Capture the cell that displays the provided text and extract its (X, Y) central coordinate. 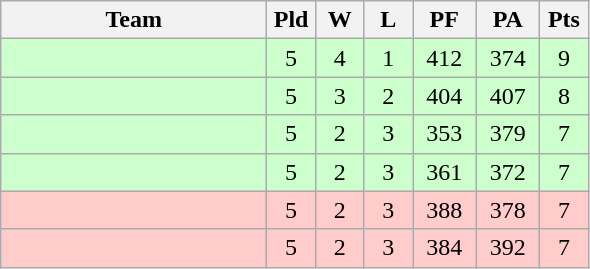
361 (444, 172)
384 (444, 248)
392 (508, 248)
Pld (292, 20)
378 (508, 210)
Team (134, 20)
Pts (564, 20)
W (340, 20)
372 (508, 172)
407 (508, 96)
353 (444, 134)
1 (388, 58)
379 (508, 134)
PA (508, 20)
PF (444, 20)
8 (564, 96)
9 (564, 58)
4 (340, 58)
404 (444, 96)
388 (444, 210)
L (388, 20)
412 (444, 58)
374 (508, 58)
